Search for the cell housing the specified text and yield its [X, Y] center coordinate. 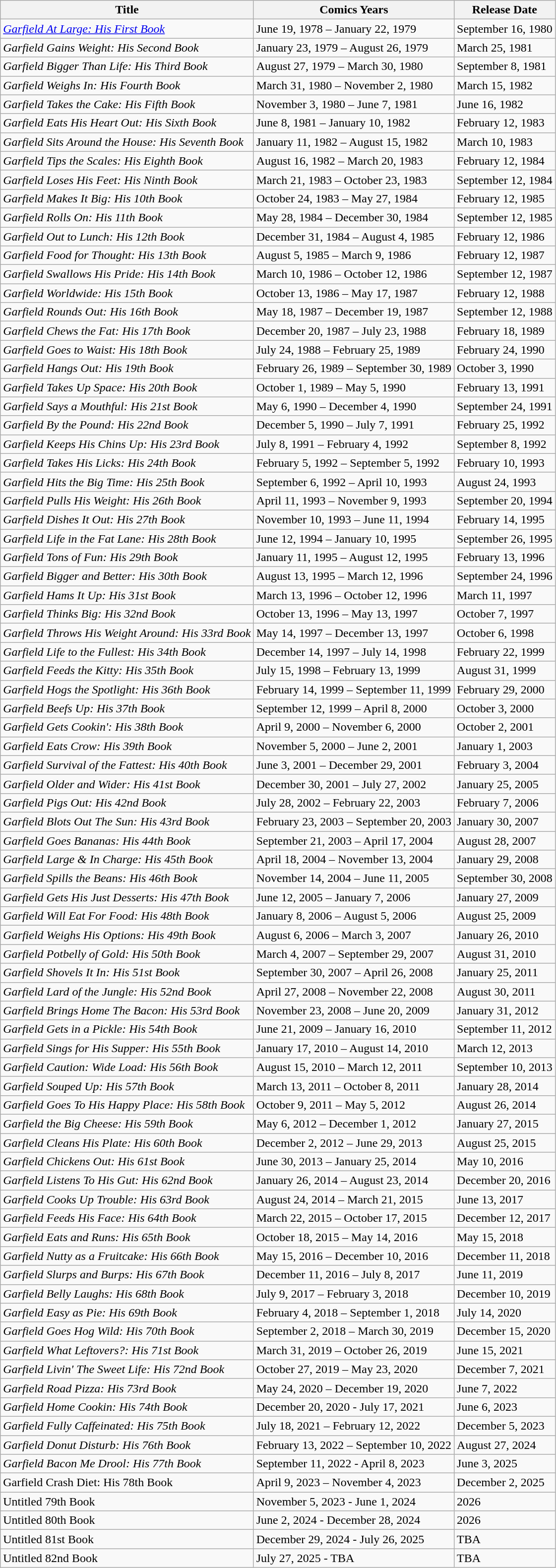
December 5, 1990 – July 7, 1991 [354, 425]
December 29, 2024 - July 26, 2025 [354, 1539]
Garfield Gets in a Pickle: His 54th Book [127, 1029]
Garfield Tons of Fun: His 29th Book [127, 558]
June 3, 2001 – December 29, 2001 [354, 765]
Garfield Food for Thought: His 13th Book [127, 255]
September 20, 1994 [505, 501]
Garfield Road Pizza: His 73rd Book [127, 1388]
August 26, 2014 [505, 1105]
October 27, 2019 – May 23, 2020 [354, 1369]
August 25, 2009 [505, 916]
Garfield At Large: His First Book [127, 29]
Garfield Takes His Licks: His 24th Book [127, 463]
Garfield Chickens Out: His 61st Book [127, 1162]
January 1, 2003 [505, 746]
December 10, 2019 [505, 1294]
November 3, 1980 – June 7, 1981 [354, 104]
July 27, 2025 - TBA [354, 1558]
Garfield Belly Laughs: His 68th Book [127, 1294]
Garfield Listens To His Gut: His 62nd Book [127, 1181]
December 15, 2020 [505, 1331]
Untitled 81st Book [127, 1539]
October 18, 2015 – May 14, 2016 [354, 1237]
September 24, 1991 [505, 406]
July 18, 2021 – February 12, 2022 [354, 1426]
Garfield Life to the Fullest: His 34th Book [127, 652]
September 30, 2008 [505, 878]
February 12, 1983 [505, 123]
September 6, 1992 – April 10, 1993 [354, 482]
February 13, 2022 – September 10, 2022 [354, 1445]
Garfield Pigs Out: His 42nd Book [127, 803]
March 21, 1983 – October 23, 1983 [354, 180]
Garfield Keeps His Chins Up: His 23rd Book [127, 444]
February 18, 1989 [505, 331]
September 12, 1985 [505, 217]
January 25, 2011 [505, 973]
February 7, 2006 [505, 803]
April 27, 2008 – November 22, 2008 [354, 992]
August 16, 1982 – March 20, 1983 [354, 161]
Garfield Eats His Heart Out: His Sixth Book [127, 123]
Garfield Will Eat For Food: His 48th Book [127, 916]
December 20, 2016 [505, 1181]
Garfield Hangs Out: His 19th Book [127, 369]
September 26, 1995 [505, 538]
Garfield Sits Around the House: His Seventh Book [127, 142]
April 9, 2000 – November 6, 2000 [354, 727]
July 28, 2002 – February 22, 2003 [354, 803]
July 24, 1988 – February 25, 1989 [354, 350]
Garfield Spills the Beans: His 46th Book [127, 878]
April 18, 2004 – November 13, 2004 [354, 860]
February 10, 1993 [505, 463]
January 26, 2010 [505, 935]
August 31, 2010 [505, 954]
Garfield Hams It Up: His 31st Book [127, 595]
June 12, 1994 – January 10, 1995 [354, 538]
Garfield Makes It Big: His 10th Book [127, 198]
Garfield Goes to Waist: His 18th Book [127, 350]
January 31, 2012 [505, 1010]
Untitled 82nd Book [127, 1558]
August 27, 2024 [505, 1445]
Release Date [505, 10]
August 5, 1985 – March 9, 1986 [354, 255]
Garfield Bigger Than Life: His Third Book [127, 66]
September 2, 2018 – March 30, 2019 [354, 1331]
February 3, 2004 [505, 765]
September 24, 1996 [505, 576]
Garfield Eats Crow: His 39th Book [127, 746]
March 22, 2015 – October 17, 2015 [354, 1218]
August 24, 1993 [505, 482]
January 8, 2006 – August 5, 2006 [354, 916]
Garfield Slurps and Burps: His 67th Book [127, 1275]
June 6, 2023 [505, 1407]
February 12, 1986 [505, 237]
December 30, 2001 – July 27, 2002 [354, 784]
March 4, 2007 – September 29, 2007 [354, 954]
February 29, 2000 [505, 690]
Garfield Swallows His Pride: His 14th Book [127, 274]
May 6, 2012 – December 1, 2012 [354, 1124]
February 14, 1999 – September 11, 1999 [354, 690]
December 14, 1997 – July 14, 1998 [354, 652]
October 2, 2001 [505, 727]
October 3, 1990 [505, 369]
September 12, 1999 – April 8, 2000 [354, 708]
August 6, 2006 – March 3, 2007 [354, 935]
March 13, 2011 – October 8, 2011 [354, 1086]
Garfield Nutty as a Fruitcake: His 66th Book [127, 1256]
February 5, 1992 – September 5, 1992 [354, 463]
September 11, 2022 - April 8, 2023 [354, 1464]
Garfield Rounds Out: His 16th Book [127, 312]
May 24, 2020 – December 19, 2020 [354, 1388]
June 30, 2013 – January 25, 2014 [354, 1162]
January 11, 1995 – August 12, 1995 [354, 558]
September 12, 1984 [505, 180]
February 12, 1988 [505, 293]
Garfield Beefs Up: His 37th Book [127, 708]
August 15, 2010 – March 12, 2011 [354, 1067]
January 23, 1979 – August 26, 1979 [354, 48]
September 12, 1988 [505, 312]
Garfield Thinks Big: His 32nd Book [127, 614]
May 28, 1984 – December 30, 1984 [354, 217]
Comics Years [354, 10]
Garfield Sings for His Supper: His 55th Book [127, 1048]
March 31, 1980 – November 2, 1980 [354, 85]
December 7, 2021 [505, 1369]
November 5, 2023 - June 1, 2024 [354, 1502]
Garfield Takes Up Space: His 20th Book [127, 387]
Garfield Says a Mouthful: His 21st Book [127, 406]
June 13, 2017 [505, 1199]
March 25, 1981 [505, 48]
January 27, 2015 [505, 1124]
Garfield Cleans His Plate: His 60th Book [127, 1142]
Garfield By the Pound: His 22nd Book [127, 425]
February 23, 2003 – September 20, 2003 [354, 821]
Garfield Dishes It Out: His 27th Book [127, 519]
Garfield Goes Bananas: His 44th Book [127, 841]
October 3, 2000 [505, 708]
Garfield Potbelly of Gold: His 50th Book [127, 954]
June 11, 2019 [505, 1275]
September 12, 1987 [505, 274]
February 4, 2018 – September 1, 2018 [354, 1313]
Garfield Eats and Runs: His 65th Book [127, 1237]
January 27, 2009 [505, 897]
Garfield Caution: Wide Load: His 56th Book [127, 1067]
Garfield Gets His Just Desserts: His 47th Book [127, 897]
February 13, 1991 [505, 387]
March 10, 1983 [505, 142]
February 24, 1990 [505, 350]
Garfield Large & In Charge: His 45th Book [127, 860]
January 17, 2010 – August 14, 2010 [354, 1048]
Garfield Throws His Weight Around: His 33rd Book [127, 633]
June 16, 1982 [505, 104]
March 31, 2019 – October 26, 2019 [354, 1350]
September 11, 2012 [505, 1029]
Garfield Older and Wider: His 41st Book [127, 784]
May 15, 2018 [505, 1237]
Title [127, 10]
April 11, 1993 – November 9, 1993 [354, 501]
April 9, 2023 – November 4, 2023 [354, 1483]
December 2, 2012 – June 29, 2013 [354, 1142]
Garfield Hogs the Spotlight: His 36th Book [127, 690]
August 31, 1999 [505, 671]
September 30, 2007 – April 26, 2008 [354, 973]
September 10, 2013 [505, 1067]
January 25, 2005 [505, 784]
May 14, 1997 – December 13, 1997 [354, 633]
February 22, 1999 [505, 652]
December 12, 2017 [505, 1218]
Garfield Tips the Scales: His Eighth Book [127, 161]
Garfield Crash Diet: His 78th Book [127, 1483]
October 7, 1997 [505, 614]
June 21, 2009 – January 16, 2010 [354, 1029]
Garfield Bigger and Better: His 30th Book [127, 576]
June 3, 2025 [505, 1464]
Garfield Easy as Pie: His 69th Book [127, 1313]
Garfield Feeds the Kitty: His 35th Book [127, 671]
Garfield Bacon Me Drool: His 77th Book [127, 1464]
June 15, 2021 [505, 1350]
Garfield Survival of the Fattest: His 40th Book [127, 765]
March 12, 2013 [505, 1048]
Garfield Shovels It In: His 51st Book [127, 973]
Garfield Rolls On: His 11th Book [127, 217]
December 11, 2018 [505, 1256]
Garfield Life in the Fat Lane: His 28th Book [127, 538]
June 8, 1981 – January 10, 1982 [354, 123]
June 2, 2024 - December 28, 2024 [354, 1520]
Garfield Lard of the Jungle: His 52nd Book [127, 992]
January 28, 2014 [505, 1086]
Garfield Brings Home The Bacon: His 53rd Book [127, 1010]
October 13, 1986 – May 17, 1987 [354, 293]
November 14, 2004 – June 11, 2005 [354, 878]
Garfield Cooks Up Trouble: His 63rd Book [127, 1199]
May 6, 1990 – December 4, 1990 [354, 406]
Garfield Livin' The Sweet Life: His 72nd Book [127, 1369]
January 26, 2014 – August 23, 2014 [354, 1181]
Garfield Loses His Feet: His Ninth Book [127, 180]
June 7, 2022 [505, 1388]
February 14, 1995 [505, 519]
December 11, 2016 – July 8, 2017 [354, 1275]
Garfield Souped Up: His 57th Book [127, 1086]
March 10, 1986 – October 12, 1986 [354, 274]
September 8, 1992 [505, 444]
Garfield Chews the Fat: His 17th Book [127, 331]
Garfield Takes the Cake: His Fifth Book [127, 104]
Garfield Blots Out The Sun: His 43rd Book [127, 821]
September 21, 2003 – April 17, 2004 [354, 841]
May 18, 1987 – December 19, 1987 [354, 312]
Garfield Weighs His Options: His 49th Book [127, 935]
September 16, 1980 [505, 29]
December 20, 1987 – July 23, 1988 [354, 331]
October 6, 1998 [505, 633]
March 11, 1997 [505, 595]
February 12, 1987 [505, 255]
Garfield Goes To His Happy Place: His 58th Book [127, 1105]
October 9, 2011 – May 5, 2012 [354, 1105]
February 26, 1989 – September 30, 1989 [354, 369]
Untitled 79th Book [127, 1502]
Garfield Feeds His Face: His 64th Book [127, 1218]
January 11, 1982 – August 15, 1982 [354, 142]
Garfield Fully Caffeinated: His 75th Book [127, 1426]
July 9, 2017 – February 3, 2018 [354, 1294]
Garfield Gains Weight: His Second Book [127, 48]
February 25, 1992 [505, 425]
June 19, 1978 – January 22, 1979 [354, 29]
Untitled 80th Book [127, 1520]
August 27, 1979 – March 30, 1980 [354, 66]
August 25, 2015 [505, 1142]
December 2, 2025 [505, 1483]
Garfield Worldwide: His 15th Book [127, 293]
Garfield Donut Disturb: His 76th Book [127, 1445]
July 8, 1991 – February 4, 1992 [354, 444]
March 15, 1982 [505, 85]
November 5, 2000 – June 2, 2001 [354, 746]
January 30, 2007 [505, 821]
August 24, 2014 – March 21, 2015 [354, 1199]
June 12, 2005 – January 7, 2006 [354, 897]
January 29, 2008 [505, 860]
August 28, 2007 [505, 841]
Garfield the Big Cheese: His 59th Book [127, 1124]
November 10, 1993 – June 11, 1994 [354, 519]
Garfield Gets Cookin': His 38th Book [127, 727]
October 13, 1996 – May 13, 1997 [354, 614]
Garfield Pulls His Weight: His 26th Book [127, 501]
July 15, 1998 – February 13, 1999 [354, 671]
February 12, 1984 [505, 161]
May 15, 2016 – December 10, 2016 [354, 1256]
August 13, 1995 – March 12, 1996 [354, 576]
February 13, 1996 [505, 558]
December 20, 2020 - July 17, 2021 [354, 1407]
Garfield Hits the Big Time: His 25th Book [127, 482]
December 5, 2023 [505, 1426]
October 1, 1989 – May 5, 1990 [354, 387]
October 24, 1983 – May 27, 1984 [354, 198]
Garfield What Leftovers?: His 71st Book [127, 1350]
November 23, 2008 – June 20, 2009 [354, 1010]
December 31, 1984 – August 4, 1985 [354, 237]
Garfield Goes Hog Wild: His 70th Book [127, 1331]
Garfield Home Cookin: His 74th Book [127, 1407]
February 12, 1985 [505, 198]
Garfield Weighs In: His Fourth Book [127, 85]
September 8, 1981 [505, 66]
August 30, 2011 [505, 992]
March 13, 1996 – October 12, 1996 [354, 595]
July 14, 2020 [505, 1313]
Garfield Out to Lunch: His 12th Book [127, 237]
May 10, 2016 [505, 1162]
